Return the [x, y] coordinate for the center point of the cell that contains the specified text.  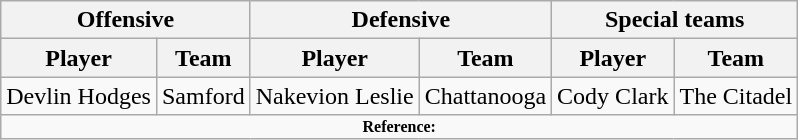
Samford [203, 96]
Special teams [675, 20]
Reference: [400, 127]
Chattanooga [485, 96]
Cody Clark [613, 96]
Offensive [126, 20]
Defensive [400, 20]
Devlin Hodges [79, 96]
The Citadel [736, 96]
Nakevion Leslie [334, 96]
